Output the (x, y) coordinate of the center of the cell containing the given text.  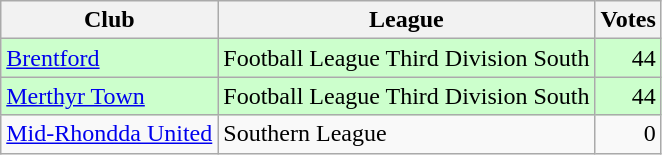
Club (110, 20)
Brentford (110, 58)
Southern League (406, 134)
0 (628, 134)
Votes (628, 20)
Mid-Rhondda United (110, 134)
League (406, 20)
Merthyr Town (110, 96)
